Capture the cell that displays the provided text and extract its (X, Y) central coordinate. 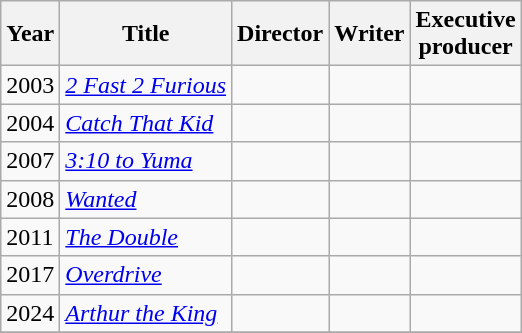
2017 (30, 275)
Writer (370, 34)
2003 (30, 85)
2024 (30, 313)
2004 (30, 123)
Catch That Kid (146, 123)
2 Fast 2 Furious (146, 85)
Wanted (146, 199)
Year (30, 34)
2011 (30, 237)
2008 (30, 199)
The Double (146, 237)
2007 (30, 161)
3:10 to Yuma (146, 161)
Arthur the King (146, 313)
Title (146, 34)
Overdrive (146, 275)
Executiveproducer (466, 34)
Director (280, 34)
